Capture the cell that displays the provided text and extract its [X, Y] central coordinate. 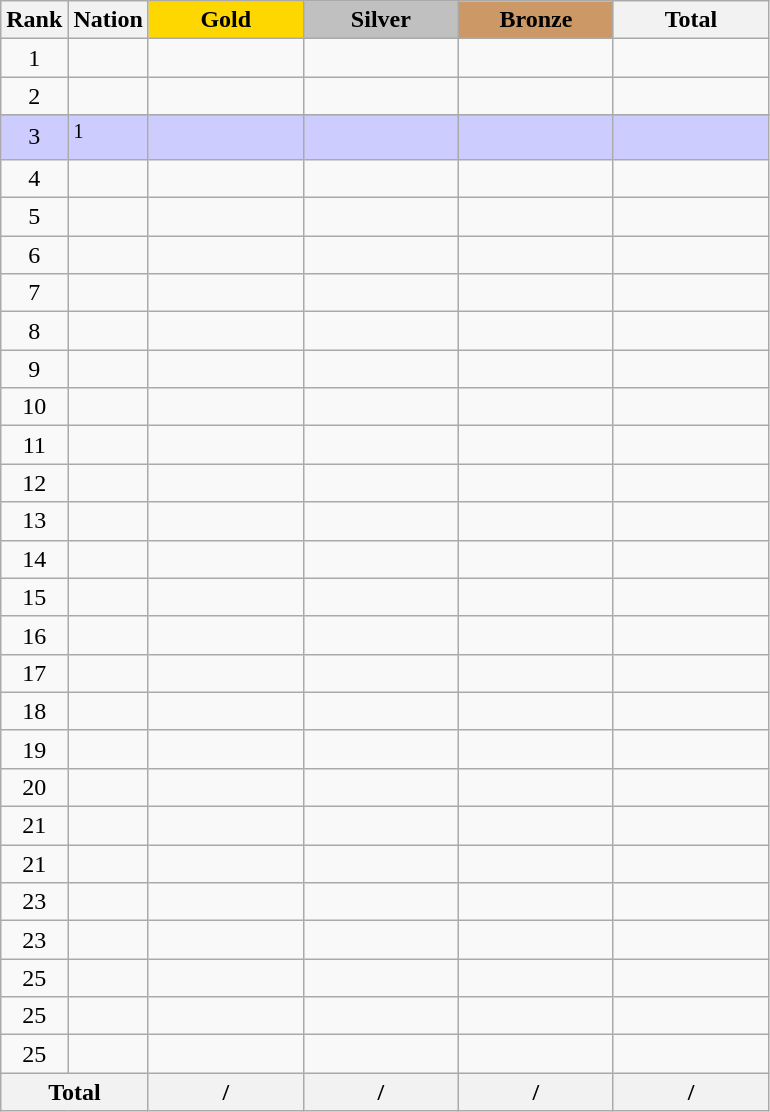
7 [34, 293]
Bronze [536, 20]
3 [34, 138]
5 [34, 217]
12 [34, 483]
20 [34, 787]
Silver [380, 20]
15 [34, 597]
6 [34, 255]
2 [34, 96]
18 [34, 711]
9 [34, 369]
4 [34, 178]
19 [34, 749]
11 [34, 445]
Gold [226, 20]
8 [34, 331]
17 [34, 673]
13 [34, 521]
10 [34, 407]
14 [34, 559]
Nation [108, 20]
16 [34, 635]
Rank [34, 20]
